From the cell containing the given text, extract its center point as (x, y) coordinate. 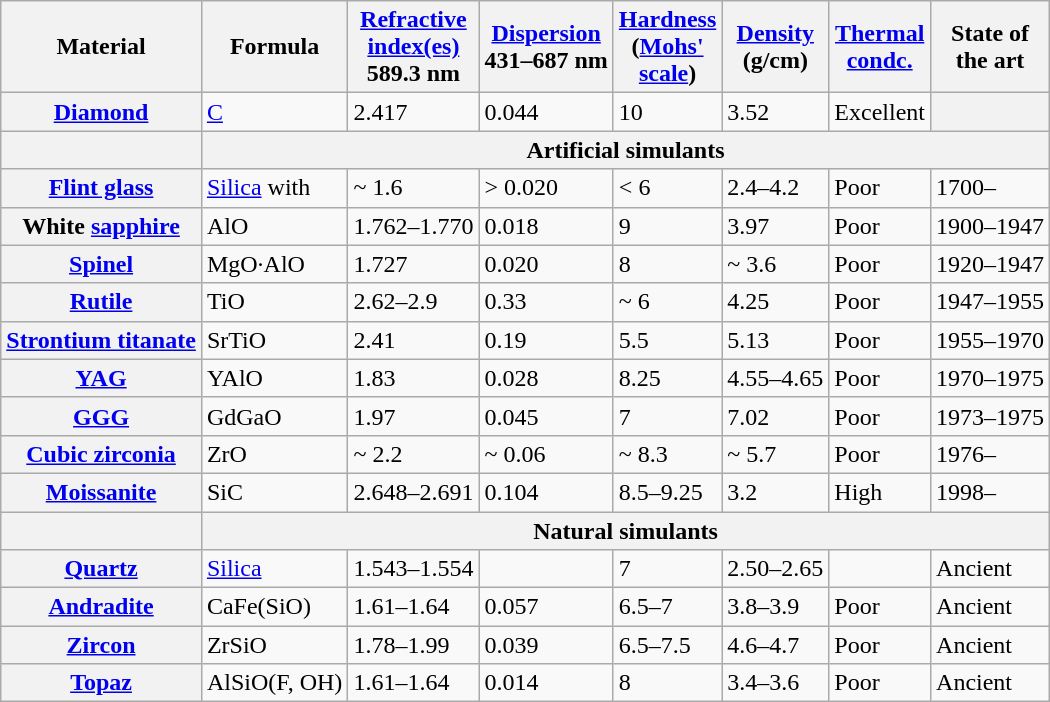
Artificial simulants (625, 150)
YAlO (274, 378)
Cubic zirconia (102, 454)
High (880, 492)
Density(g/cm) (776, 47)
~ 0.06 (546, 454)
> 0.020 (546, 188)
9 (667, 226)
Rutile (102, 302)
0.014 (546, 683)
TiO (274, 302)
Flint glass (102, 188)
2.417 (414, 112)
MgO·AlO (274, 264)
2.50–2.65 (776, 569)
ZrSiO (274, 645)
Silica (274, 569)
Material (102, 47)
6.5–7 (667, 607)
5.13 (776, 340)
Zircon (102, 645)
Natural simulants (625, 531)
Diamond (102, 112)
0.045 (546, 416)
4.55–4.65 (776, 378)
0.19 (546, 340)
0.057 (546, 607)
1970–1975 (990, 378)
1.543–1.554 (414, 569)
State ofthe art (990, 47)
C (274, 112)
2.41 (414, 340)
Moissanite (102, 492)
10 (667, 112)
Formula (274, 47)
4.25 (776, 302)
0.028 (546, 378)
2.4–4.2 (776, 188)
Andradite (102, 607)
GGG (102, 416)
1976– (990, 454)
Topaz (102, 683)
0.020 (546, 264)
0.33 (546, 302)
AlSiO(F, OH) (274, 683)
White sapphire (102, 226)
0.018 (546, 226)
Refractiveindex(es)589.3 nm (414, 47)
5.5 (667, 340)
~ 3.6 (776, 264)
7.02 (776, 416)
Excellent (880, 112)
~ 2.2 (414, 454)
Dispersion431–687 nm (546, 47)
1.762–1.770 (414, 226)
AlO (274, 226)
Thermalcondc. (880, 47)
~ 6 (667, 302)
0.104 (546, 492)
1700– (990, 188)
1920–1947 (990, 264)
1900–1947 (990, 226)
0.044 (546, 112)
3.8–3.9 (776, 607)
3.97 (776, 226)
GdGaO (274, 416)
2.62–2.9 (414, 302)
~ 5.7 (776, 454)
8.25 (667, 378)
1998– (990, 492)
CaFe(SiO) (274, 607)
1947–1955 (990, 302)
6.5–7.5 (667, 645)
Hardness(Mohs'scale) (667, 47)
8.5–9.25 (667, 492)
3.2 (776, 492)
~ 1.6 (414, 188)
YAG (102, 378)
1.97 (414, 416)
Quartz (102, 569)
SrTiO (274, 340)
Silica with (274, 188)
1973–1975 (990, 416)
ZrO (274, 454)
3.52 (776, 112)
1955–1970 (990, 340)
2.648–2.691 (414, 492)
~ 8.3 (667, 454)
4.6–4.7 (776, 645)
SiC (274, 492)
0.039 (546, 645)
Spinel (102, 264)
< 6 (667, 188)
1.727 (414, 264)
Strontium titanate (102, 340)
1.83 (414, 378)
1.78–1.99 (414, 645)
3.4–3.6 (776, 683)
